Return [X, Y] of the center of cell containing provided text 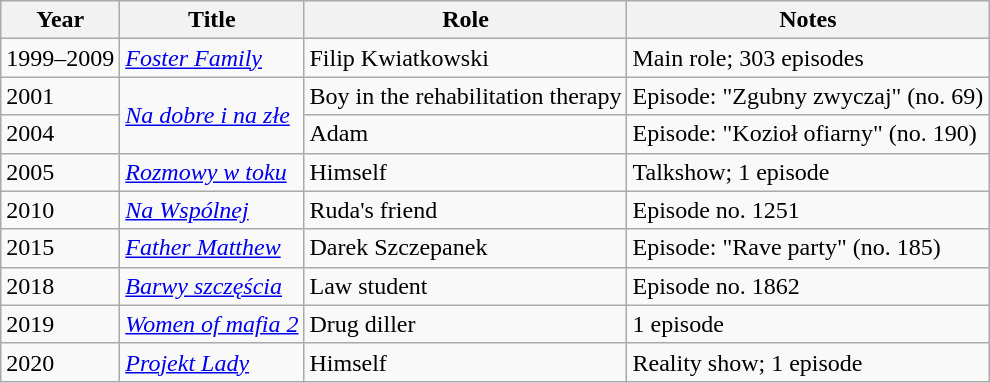
Darek Szczepanek [466, 248]
Adam [466, 134]
2005 [60, 172]
Na dobre i na złe [212, 115]
Episode: "Rave party" (no. 185) [808, 248]
2010 [60, 210]
Father Matthew [212, 248]
Reality show; 1 episode [808, 362]
Title [212, 20]
Filip Kwiatkowski [466, 58]
Talkshow; 1 episode [808, 172]
Law student [466, 286]
Ruda's friend [466, 210]
1 episode [808, 324]
Rozmowy w toku [212, 172]
1999–2009 [60, 58]
Main role; 303 episodes [808, 58]
Women of mafia 2 [212, 324]
Projekt Lady [212, 362]
Drug diller [466, 324]
2004 [60, 134]
Episode no. 1251 [808, 210]
Na Wspólnej [212, 210]
Episode: "Kozioł ofiarny" (no. 190) [808, 134]
2015 [60, 248]
2018 [60, 286]
Notes [808, 20]
Episode no. 1862 [808, 286]
2020 [60, 362]
Barwy szczęścia [212, 286]
Role [466, 20]
Year [60, 20]
2001 [60, 96]
2019 [60, 324]
Foster Family [212, 58]
Boy in the rehabilitation therapy [466, 96]
Episode: "Zgubny zwyczaj" (no. 69) [808, 96]
